Return (x, y) of the center of cell containing provided text 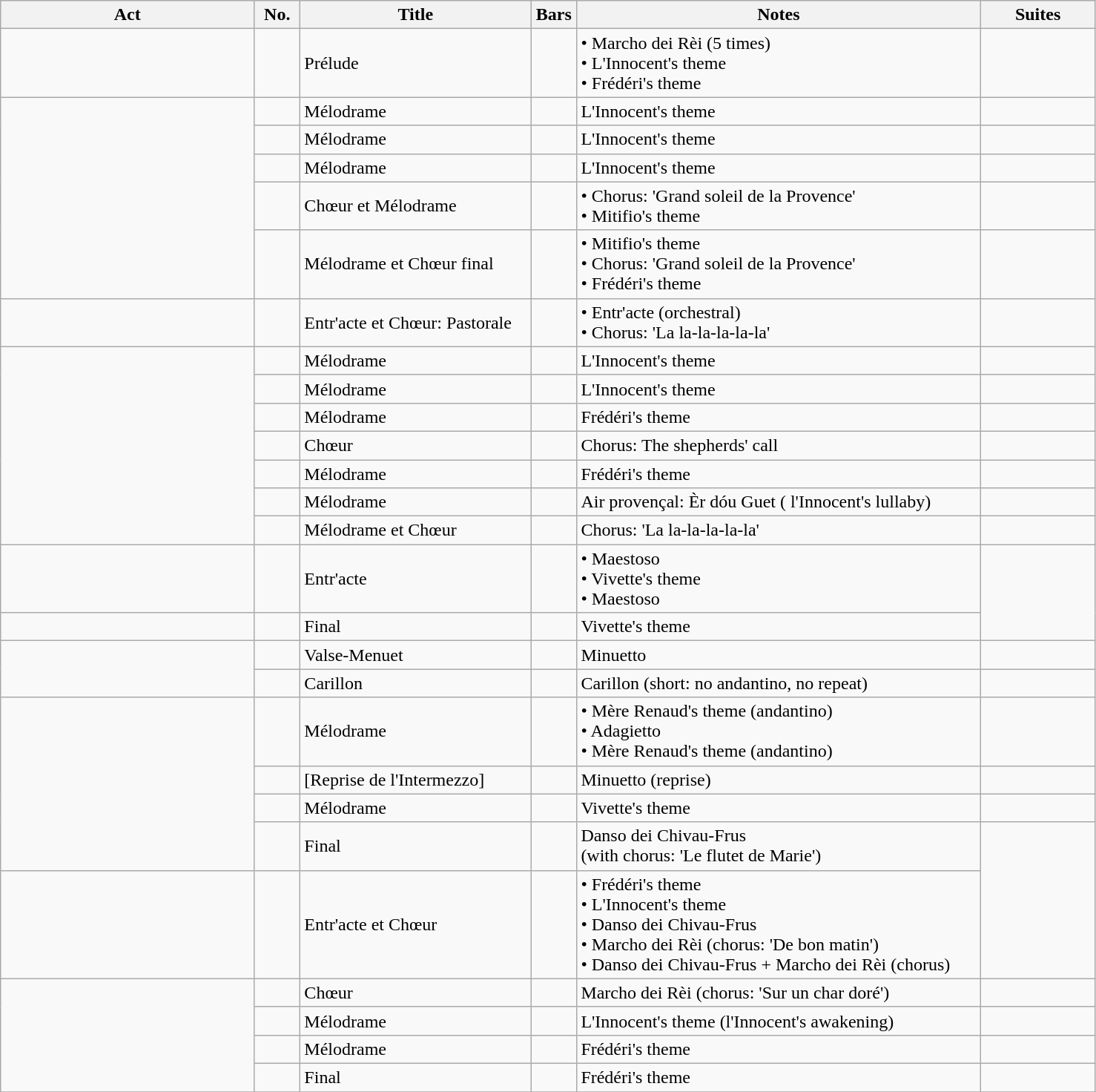
Minuetto (779, 655)
• Entr'acte (orchestral) • Chorus: 'La la-la-la-la-la' (779, 322)
Minuetto (reprise) (779, 780)
Carillon (415, 683)
• Chorus: 'Grand soleil de la Provence' • Mitifio's theme (779, 206)
Air provençal: Èr dóu Guet ( l'Innocent's lullaby) (779, 502)
Entr'acte (415, 579)
Bars (554, 15)
• Maestoso • Vivette's theme • Maestoso (779, 579)
Entr'acte et Chœur (415, 924)
Mélodrame et Chœur (415, 530)
Marcho dei Rèi (chorus: 'Sur un char doré') (779, 993)
Valse-Menuet (415, 655)
Entr'acte et Chœur: Pastorale (415, 322)
Title (415, 15)
Act (128, 15)
Chœur et Mélodrame (415, 206)
Suites (1038, 15)
L'Innocent's theme (l'Innocent's awakening) (779, 1021)
Chorus: The shepherds' call (779, 445)
Danso dei Chivau-Frus(with chorus: 'Le flutet de Marie') (779, 846)
Notes (779, 15)
Mélodrame et Chœur final (415, 264)
No. (277, 15)
[Reprise de l'Intermezzo] (415, 780)
• Mère Renaud's theme (andantino) • Adagietto • Mère Renaud's theme (andantino) (779, 731)
Chorus: 'La la-la-la-la-la' (779, 530)
Prélude (415, 63)
• Marcho dei Rèi (5 times)• L'Innocent's theme• Frédéri's theme (779, 63)
• Mitifio's theme • Chorus: 'Grand soleil de la Provence' • Frédéri's theme (779, 264)
Carillon (short: no andantino, no repeat) (779, 683)
